Search for the cell housing the specified text and yield its (x, y) center coordinate. 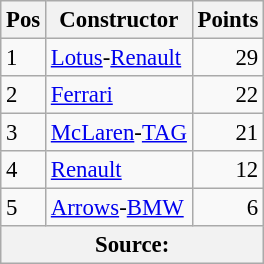
5 (24, 208)
12 (228, 170)
2 (24, 95)
Source: (132, 245)
3 (24, 133)
21 (228, 133)
6 (228, 208)
Pos (24, 20)
Points (228, 20)
1 (24, 58)
Renault (120, 170)
Constructor (120, 20)
Lotus-Renault (120, 58)
McLaren-TAG (120, 133)
22 (228, 95)
Ferrari (120, 95)
Arrows-BMW (120, 208)
4 (24, 170)
29 (228, 58)
